Capture the cell that displays the provided text and extract its (X, Y) central coordinate. 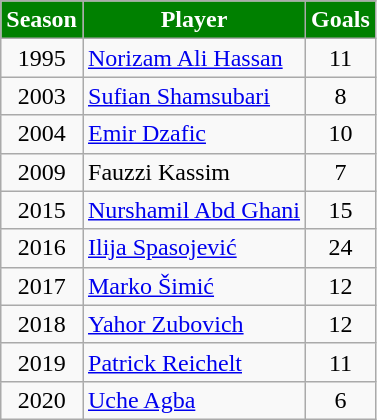
Emir Dzafic (194, 134)
8 (341, 96)
Uche Agba (194, 400)
10 (341, 134)
Season (42, 20)
2015 (42, 210)
Sufian Shamsubari (194, 96)
2020 (42, 400)
6 (341, 400)
2009 (42, 172)
2016 (42, 248)
Patrick Reichelt (194, 362)
Marko Šimić (194, 286)
2004 (42, 134)
2017 (42, 286)
Ilija Spasojević (194, 248)
7 (341, 172)
Nurshamil Abd Ghani (194, 210)
Yahor Zubovich (194, 324)
Norizam Ali Hassan (194, 58)
15 (341, 210)
2019 (42, 362)
24 (341, 248)
2018 (42, 324)
2003 (42, 96)
Goals (341, 20)
1995 (42, 58)
Fauzzi Kassim (194, 172)
Player (194, 20)
